Find where the given text appears and provide that cell's center as [x, y] coordinate. 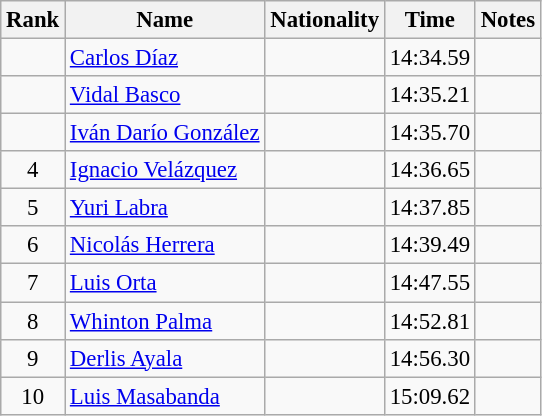
14:37.85 [430, 208]
4 [33, 170]
Carlos Díaz [165, 58]
Derlis Ayala [165, 358]
14:35.21 [430, 95]
Luis Orta [165, 283]
Nationality [324, 20]
14:39.49 [430, 245]
14:47.55 [430, 283]
Luis Masabanda [165, 396]
7 [33, 283]
14:34.59 [430, 58]
10 [33, 396]
Rank [33, 20]
14:35.70 [430, 133]
8 [33, 321]
5 [33, 208]
Time [430, 20]
Name [165, 20]
Yuri Labra [165, 208]
Iván Darío González [165, 133]
9 [33, 358]
14:56.30 [430, 358]
Ignacio Velázquez [165, 170]
Whinton Palma [165, 321]
Notes [508, 20]
15:09.62 [430, 396]
14:52.81 [430, 321]
Nicolás Herrera [165, 245]
6 [33, 245]
14:36.65 [430, 170]
Vidal Basco [165, 95]
